Capture the cell that displays the provided text and extract its (X, Y) central coordinate. 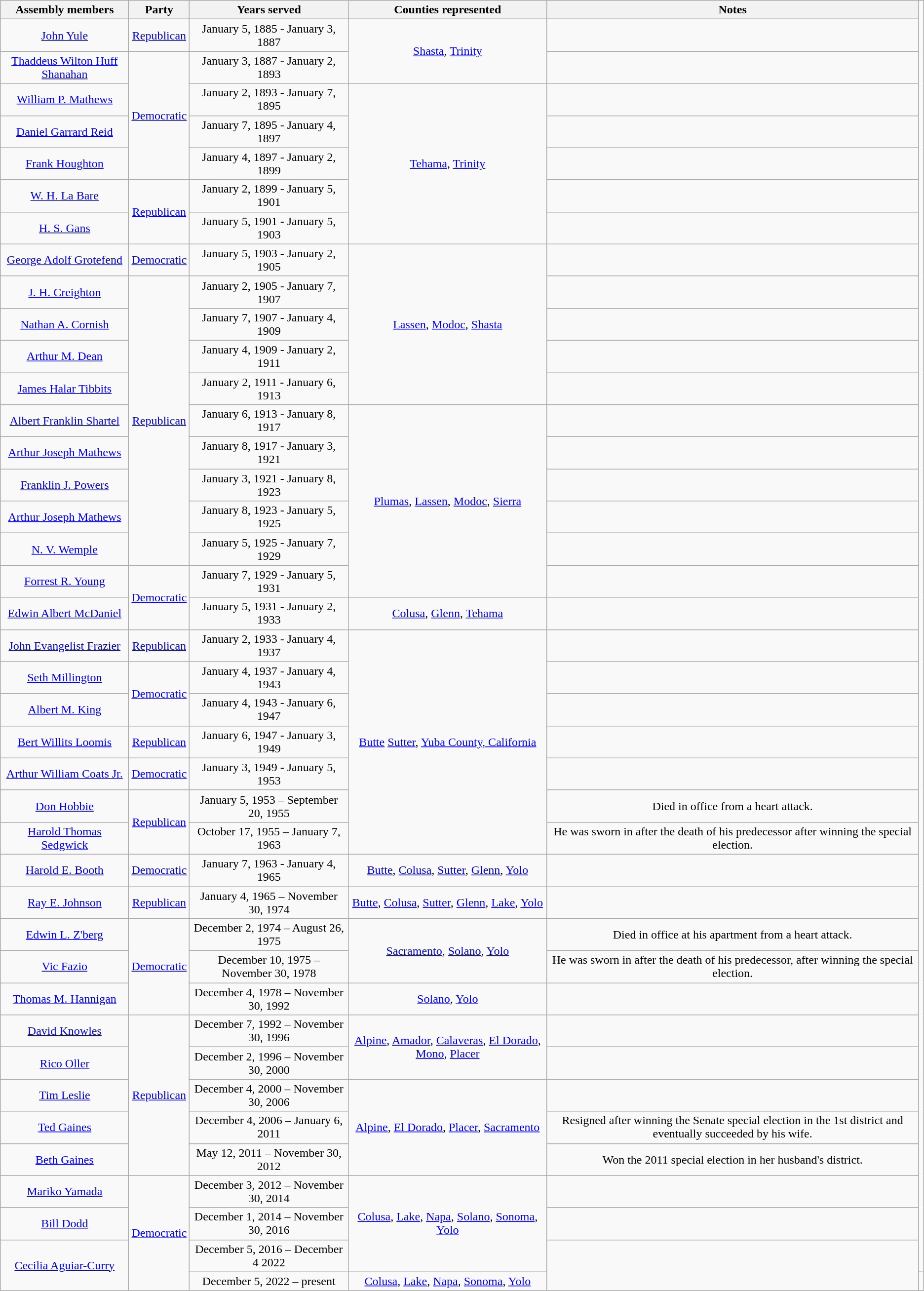
January 5, 1925 - January 7, 1929 (269, 549)
W. H. La Bare (65, 196)
Arthur M. Dean (65, 356)
January 3, 1887 - January 2, 1893 (269, 67)
Thomas M. Hannigan (65, 999)
May 12, 2011 – November 30, 2012 (269, 1159)
January 4, 1897 - January 2, 1899 (269, 164)
January 5, 1901 - January 5, 1903 (269, 228)
John Evangelist Frazier (65, 646)
December 5, 2022 – present (269, 1281)
Harold Thomas Sedgwick (65, 838)
H. S. Gans (65, 228)
He was sworn in after the death of his predecessor after winning the special election. (732, 838)
Notes (732, 10)
January 5, 1903 - January 2, 1905 (269, 260)
Plumas, Lassen, Modoc, Sierra (448, 501)
John Yule (65, 36)
January 4, 1943 - January 6, 1947 (269, 710)
Franklin J. Powers (65, 485)
Party (159, 10)
Albert M. King (65, 710)
Tehama, Trinity (448, 164)
January 7, 1963 - January 4, 1965 (269, 870)
Alpine, Amador, Calaveras, El Dorado, Mono, Placer (448, 1047)
October 17, 1955 – January 7, 1963 (269, 838)
January 5, 1885 - January 3, 1887 (269, 36)
January 3, 1921 - January 8, 1923 (269, 485)
December 2, 1974 – August 26, 1975 (269, 935)
January 2, 1905 - January 7, 1907 (269, 292)
Alpine, El Dorado, Placer, Sacramento (448, 1128)
William P. Mathews (65, 100)
January 2, 1893 - January 7, 1895 (269, 100)
Tim Leslie (65, 1095)
Butte, Colusa, Sutter, Glenn, Yolo (448, 870)
Harold E. Booth (65, 870)
Ray E. Johnson (65, 902)
January 2, 1933 - January 4, 1937 (269, 646)
January 4, 1909 - January 2, 1911 (269, 356)
Mariko Yamada (65, 1192)
December 4, 2006 – January 6, 2011 (269, 1128)
Arthur William Coats Jr. (65, 774)
N. V. Wemple (65, 549)
Won the 2011 special election in her husband's district. (732, 1159)
January 4, 1965 – November 30, 1974 (269, 902)
Shasta, Trinity (448, 51)
January 4, 1937 - January 4, 1943 (269, 677)
December 3, 2012 – November 30, 2014 (269, 1192)
Edwin L. Z'berg (65, 935)
December 5, 2016 – December 4 2022 (269, 1256)
January 8, 1917 - January 3, 1921 (269, 453)
Rico Oller (65, 1063)
Albert Franklin Shartel (65, 421)
January 7, 1895 - January 4, 1897 (269, 131)
December 10, 1975 – November 30, 1978 (269, 967)
Beth Gaines (65, 1159)
Lassen, Modoc, Shasta (448, 324)
Bill Dodd (65, 1223)
Colusa, Lake, Napa, Sonoma, Yolo (448, 1281)
Cecilia Aguiar-Curry (65, 1265)
Bert Willits Loomis (65, 742)
Colusa, Glenn, Tehama (448, 613)
Ted Gaines (65, 1128)
Daniel Garrard Reid (65, 131)
J. H. Creighton (65, 292)
Forrest R. Young (65, 582)
Resigned after winning the Senate special election in the 1st district and eventually succeeded by his wife. (732, 1128)
Butte, Colusa, Sutter, Glenn, Lake, Yolo (448, 902)
Thaddeus Wilton Huff Shanahan (65, 67)
Butte Sutter, Yuba County, California (448, 742)
January 6, 1947 - January 3, 1949 (269, 742)
Vic Fazio (65, 967)
Solano, Yolo (448, 999)
January 5, 1931 - January 2, 1933 (269, 613)
He was sworn in after the death of his predecessor, after winning the special election. (732, 967)
Frank Houghton (65, 164)
December 7, 1992 – November 30, 1996 (269, 1031)
James Halar Tibbits (65, 388)
Colusa, Lake, Napa, Solano, Sonoma, Yolo (448, 1223)
December 4, 2000 – November 30, 2006 (269, 1095)
Don Hobbie (65, 806)
Seth Millington (65, 677)
George Adolf Grotefend (65, 260)
Edwin Albert McDaniel (65, 613)
January 5, 1953 – September 20, 1955 (269, 806)
December 1, 2014 – November 30, 2016 (269, 1223)
Assembly members (65, 10)
January 2, 1899 - January 5, 1901 (269, 196)
David Knowles (65, 1031)
January 3, 1949 - January 5, 1953 (269, 774)
December 2, 1996 – November 30, 2000 (269, 1063)
Died in office at his apartment from a heart attack. (732, 935)
Nathan A. Cornish (65, 324)
Died in office from a heart attack. (732, 806)
January 2, 1911 - January 6, 1913 (269, 388)
Counties represented (448, 10)
January 6, 1913 - January 8, 1917 (269, 421)
Years served (269, 10)
January 7, 1929 - January 5, 1931 (269, 582)
December 4, 1978 – November 30, 1992 (269, 999)
January 7, 1907 - January 4, 1909 (269, 324)
Sacramento, Solano, Yolo (448, 951)
January 8, 1923 - January 5, 1925 (269, 517)
